Determine the [x, y] coordinate at the center of the cell enclosing the given text.  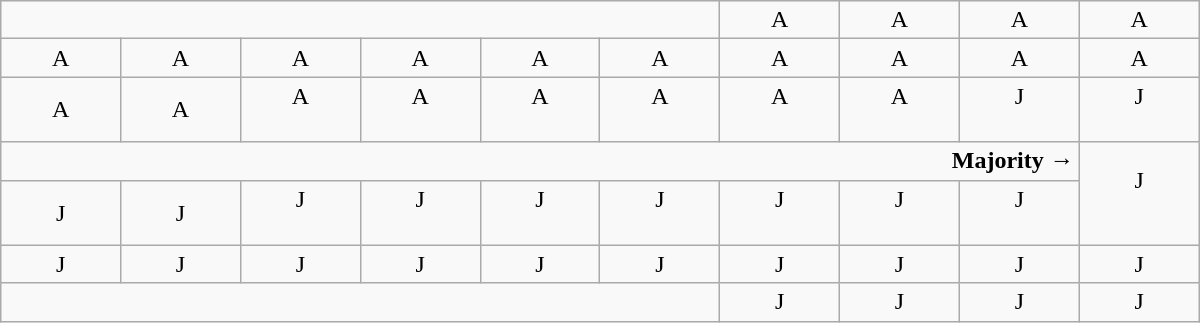
Majority → [540, 161]
